From the cell containing the given text, extract its center point as [X, Y] coordinate. 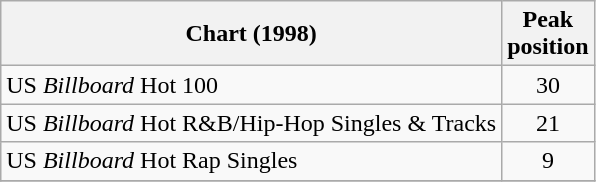
Chart (1998) [252, 34]
9 [548, 161]
US Billboard Hot 100 [252, 85]
US Billboard Hot Rap Singles [252, 161]
30 [548, 85]
21 [548, 123]
US Billboard Hot R&B/Hip-Hop Singles & Tracks [252, 123]
Peakposition [548, 34]
